Determine the [X, Y] coordinate at the center of the cell enclosing the given text.  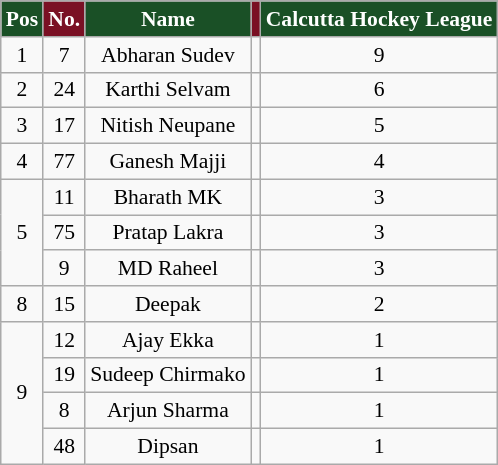
Bharath MK [168, 197]
77 [64, 162]
7 [64, 55]
75 [64, 233]
19 [64, 375]
Ajay Ekka [168, 340]
Sudeep Chirmako [168, 375]
Karthi Selvam [168, 90]
MD Raheel [168, 269]
Calcutta Hockey League [380, 19]
Deepak [168, 304]
24 [64, 90]
11 [64, 197]
15 [64, 304]
Pos [22, 19]
No. [64, 19]
Ganesh Majji [168, 162]
Nitish Neupane [168, 126]
Name [168, 19]
48 [64, 447]
Dipsan [168, 447]
6 [380, 90]
Arjun Sharma [168, 411]
Pratap Lakra [168, 233]
17 [64, 126]
12 [64, 340]
Abharan Sudev [168, 55]
